Capture the cell that displays the provided text and extract its [x, y] central coordinate. 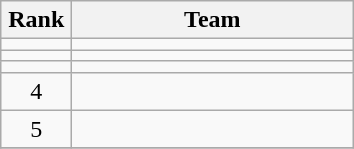
Rank [36, 20]
Team [212, 20]
5 [36, 129]
4 [36, 91]
